Output the [X, Y] coordinate of the center of the cell containing the given text.  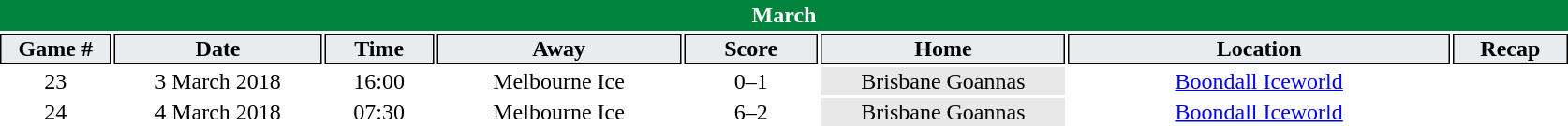
Away [559, 49]
Time [379, 49]
24 [56, 112]
3 March 2018 [218, 81]
0–1 [751, 81]
6–2 [751, 112]
March [784, 15]
Recap [1510, 49]
Location [1259, 49]
Score [751, 49]
Home [943, 49]
Date [218, 49]
Game # [56, 49]
07:30 [379, 112]
4 March 2018 [218, 112]
23 [56, 81]
16:00 [379, 81]
